Scan for the cell matching the given text and deliver its (x, y) coordinate at center. 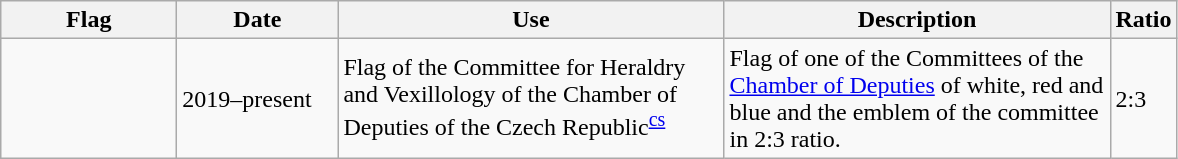
Description (917, 20)
Use (531, 20)
Flag (89, 20)
Flag of the Committee for Heraldry and Vexillology of the Chamber of Deputies of the Czech Republiccs (531, 98)
Date (258, 20)
2:3 (1144, 98)
Flag of one of the Committees of the Chamber of Deputies of white, red and blue and the emblem of the committee in 2:3 ratio. (917, 98)
2019–present (258, 98)
Ratio (1144, 20)
